Scan for the cell matching the given text and deliver its [X, Y] coordinate at center. 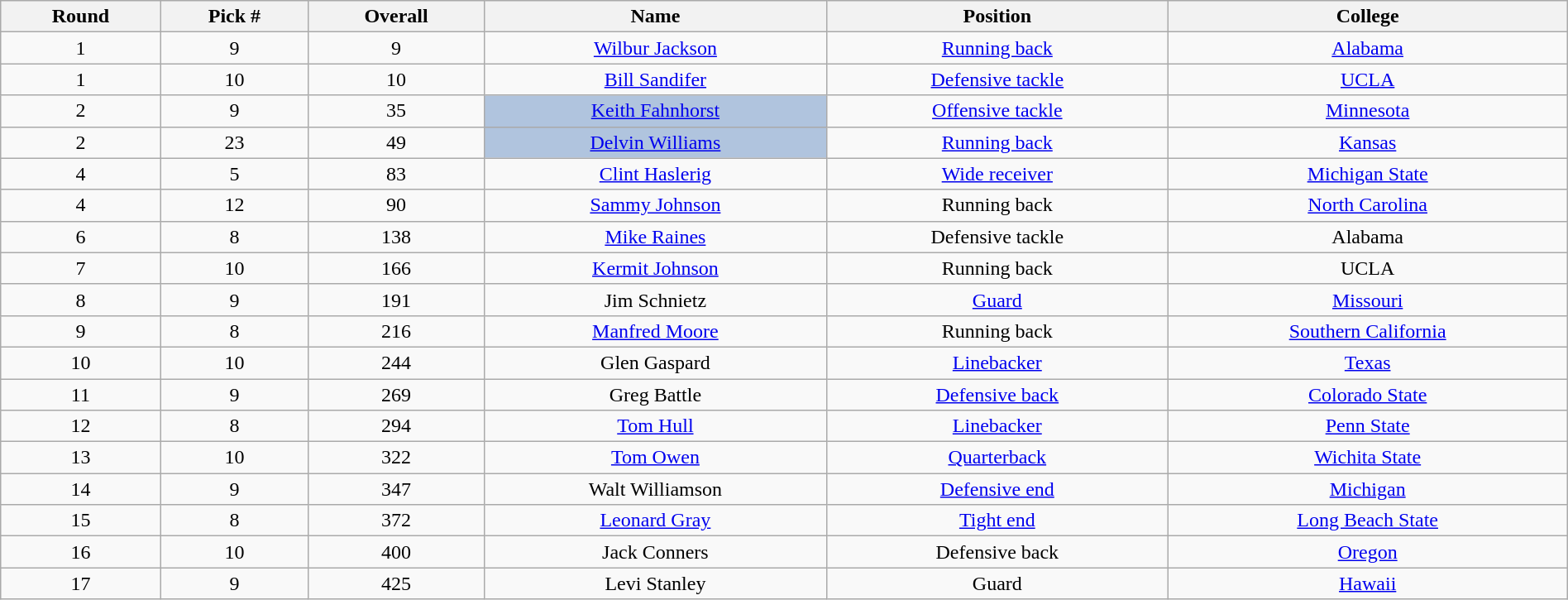
Levi Stanley [655, 583]
Delvin Williams [655, 142]
216 [396, 331]
269 [396, 395]
244 [396, 362]
Leonard Gray [655, 521]
Defensive end [997, 489]
Manfred Moore [655, 331]
Kermit Johnson [655, 268]
Walt Williamson [655, 489]
Mike Raines [655, 237]
Long Beach State [1368, 521]
372 [396, 521]
23 [235, 142]
49 [396, 142]
7 [81, 268]
Michigan [1368, 489]
Jack Conners [655, 552]
Greg Battle [655, 395]
Keith Fahnhorst [655, 111]
Hawaii [1368, 583]
6 [81, 237]
Round [81, 17]
Bill Sandifer [655, 79]
North Carolina [1368, 205]
425 [396, 583]
Michigan State [1368, 174]
16 [81, 552]
Wilbur Jackson [655, 48]
13 [81, 458]
Oregon [1368, 552]
Tom Owen [655, 458]
Glen Gaspard [655, 362]
400 [396, 552]
Tom Hull [655, 426]
90 [396, 205]
Overall [396, 17]
Texas [1368, 362]
Missouri [1368, 300]
347 [396, 489]
Position [997, 17]
294 [396, 426]
14 [81, 489]
Offensive tackle [997, 111]
11 [81, 395]
Jim Schnietz [655, 300]
Penn State [1368, 426]
Wide receiver [997, 174]
35 [396, 111]
191 [396, 300]
Clint Haslerig [655, 174]
Name [655, 17]
138 [396, 237]
Colorado State [1368, 395]
Minnesota [1368, 111]
322 [396, 458]
5 [235, 174]
Pick # [235, 17]
Tight end [997, 521]
Kansas [1368, 142]
Wichita State [1368, 458]
Quarterback [997, 458]
Sammy Johnson [655, 205]
166 [396, 268]
83 [396, 174]
17 [81, 583]
Southern California [1368, 331]
College [1368, 17]
15 [81, 521]
